Search for the cell housing the specified text and yield its [x, y] center coordinate. 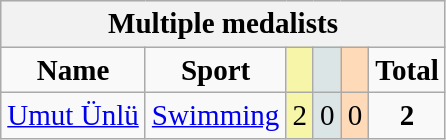
Multiple medalists [224, 24]
Umut Ünlü [74, 116]
Total [408, 70]
Sport [216, 70]
Swimming [216, 116]
Name [74, 70]
